Detect which cell encompasses the target text, then output its [X, Y] center coordinate. 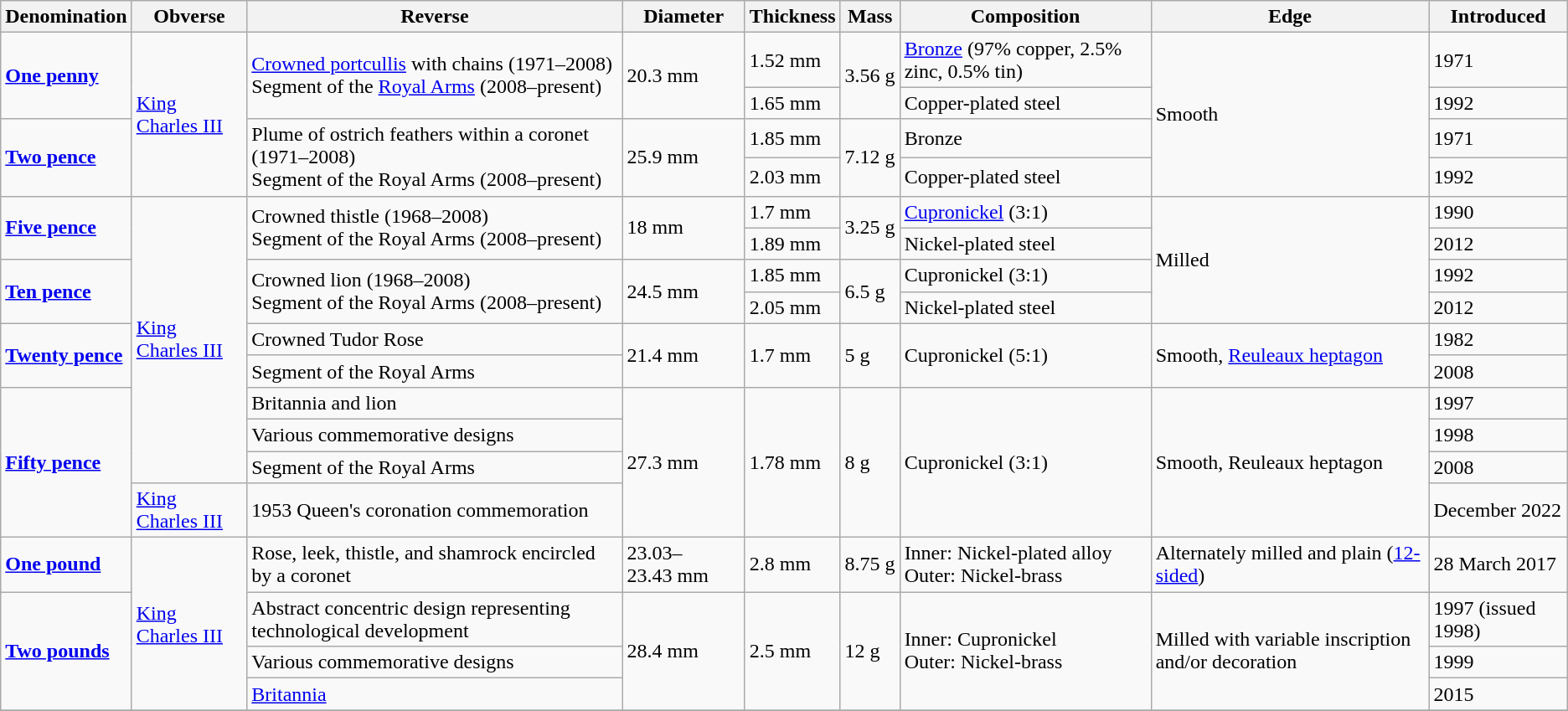
8 g [869, 462]
Crowned portcullis with chains (1971–2008)Segment of the Royal Arms (2008–present) [435, 75]
23.03–23.43 mm [683, 564]
Britannia and lion [435, 403]
18 mm [683, 228]
1998 [1498, 435]
Alternately milled and plain (12-sided) [1290, 564]
1.89 mm [792, 244]
1953 Queen's coronation commemoration [435, 511]
Smooth [1290, 114]
20.3 mm [683, 75]
Crowned Tudor Rose [435, 339]
Two pounds [66, 652]
1997 [1498, 403]
1.78 mm [792, 462]
24.5 mm [683, 291]
Bronze [1025, 138]
1.52 mm [792, 60]
Introduced [1498, 17]
Thickness [792, 17]
Twenty pence [66, 355]
Plume of ostrich feathers within a coronet (1971–2008)Segment of the Royal Arms (2008–present) [435, 157]
1997 (issued 1998) [1498, 620]
One pound [66, 564]
One penny [66, 75]
Mass [869, 17]
27.3 mm [683, 462]
Inner: Nickel-plated alloyOuter: Nickel-brass [1025, 564]
28 March 2017 [1498, 564]
Milled with variable inscription and/or decoration [1290, 652]
8.75 g [869, 564]
2015 [1498, 694]
Composition [1025, 17]
1999 [1498, 662]
3.25 g [869, 228]
2.5 mm [792, 652]
Cupronickel (5:1) [1025, 355]
1990 [1498, 212]
7.12 g [869, 157]
Fifty pence [66, 462]
12 g [869, 652]
1.65 mm [792, 103]
28.4 mm [683, 652]
Bronze (97% copper, 2.5% zinc, 0.5% tin) [1025, 60]
Milled [1290, 260]
December 2022 [1498, 511]
25.9 mm [683, 157]
1982 [1498, 339]
Crowned lion (1968–2008)Segment of the Royal Arms (2008–present) [435, 291]
Edge [1290, 17]
Five pence [66, 228]
6.5 g [869, 291]
Reverse [435, 17]
Diameter [683, 17]
Obverse [189, 17]
3.56 g [869, 75]
5 g [869, 355]
Rose, leek, thistle, and shamrock encircled by a coronet [435, 564]
Britannia [435, 694]
Crowned thistle (1968–2008)Segment of the Royal Arms (2008–present) [435, 228]
2.8 mm [792, 564]
2.05 mm [792, 307]
Ten pence [66, 291]
Denomination [66, 17]
21.4 mm [683, 355]
Two pence [66, 157]
2.03 mm [792, 177]
Inner: CupronickelOuter: Nickel-brass [1025, 652]
Abstract concentric design representing technological development [435, 620]
